Output the (X, Y) coordinate of the center of the cell containing the given text.  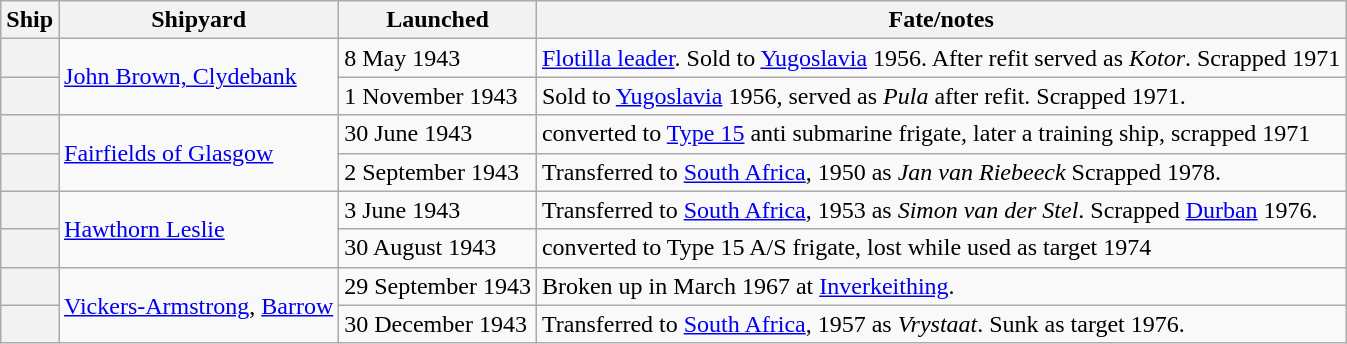
Sold to Yugoslavia 1956, served as Pula after refit. Scrapped 1971. (940, 96)
Launched (438, 20)
2 September 1943 (438, 172)
Shipyard (199, 20)
Fate/notes (940, 20)
Ship (30, 20)
converted to Type 15 anti submarine frigate, later a training ship, scrapped 1971 (940, 134)
John Brown, Clydebank (199, 77)
30 December 1943 (438, 324)
Fairfields of Glasgow (199, 153)
Flotilla leader. Sold to Yugoslavia 1956. After refit served as Kotor. Scrapped 1971 (940, 58)
29 September 1943 (438, 286)
8 May 1943 (438, 58)
Vickers-Armstrong, Barrow (199, 305)
Transferred to South Africa, 1953 as Simon van der Stel. Scrapped Durban 1976. (940, 210)
Transferred to South Africa, 1950 as Jan van Riebeeck Scrapped 1978. (940, 172)
Broken up in March 1967 at Inverkeithing. (940, 286)
30 June 1943 (438, 134)
Hawthorn Leslie (199, 229)
3 June 1943 (438, 210)
1 November 1943 (438, 96)
Transferred to South Africa, 1957 as Vrystaat. Sunk as target 1976. (940, 324)
converted to Type 15 A/S frigate, lost while used as target 1974 (940, 248)
30 August 1943 (438, 248)
